Pinpoint the cell where the given text exists, returning its (x, y) midpoint coordinate. 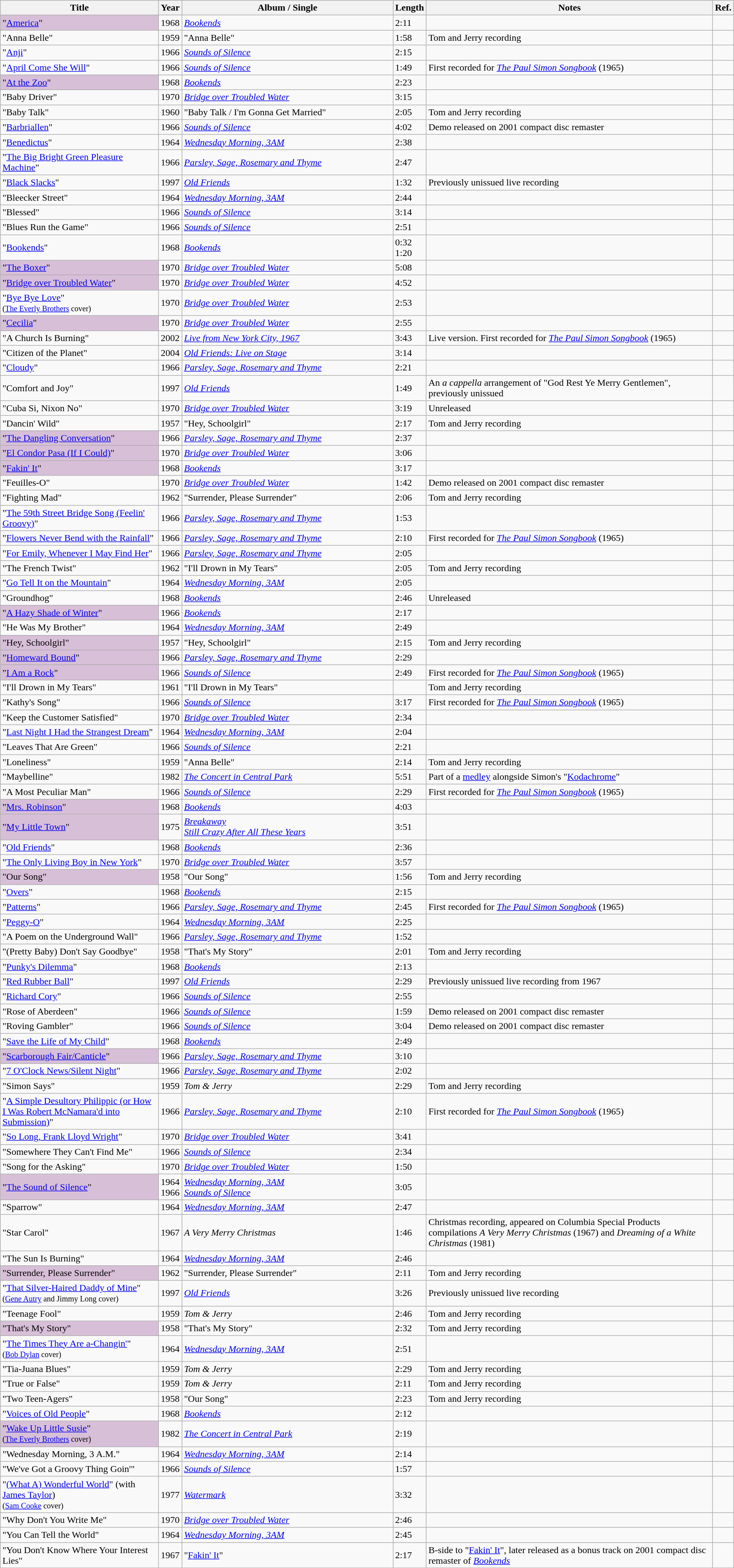
4:52 (409, 283)
1977 (170, 1494)
Part of a medley alongside Simon's "Kodachrome" (569, 777)
"We've Got a Groovy Thing Goin'" (80, 1469)
"A Poem on the Underground Wall" (80, 936)
"Citizen of the Planet" (80, 353)
19641966 (170, 1187)
"El Condor Pasa (If I Could)" (80, 453)
"Cloudy" (80, 368)
"That Silver-Haired Daddy of Mine"(Gene Autry and Jimmy Long cover) (80, 1294)
1:57 (409, 1469)
"Maybelline" (80, 777)
"The 59th Street Bridge Song (Feelin' Groovy)" (80, 518)
2:37 (409, 438)
2:53 (409, 303)
"Anji" (80, 53)
"A Most Peculiar Man" (80, 792)
1:46 (409, 1232)
"True or False" (80, 1384)
"Bleecker Street" (80, 197)
Album / Single (287, 8)
"The Only Living Boy in New York" (80, 862)
3:51 (409, 827)
"Punky's Dilemma" (80, 966)
"Rose of Aberdeen" (80, 1011)
3:26 (409, 1294)
Watermark (287, 1494)
"Barbriallen" (80, 127)
2:06 (409, 498)
"He Was My Brother" (80, 628)
"My Little Town" (80, 827)
1:56 (409, 877)
3:41 (409, 1137)
"Scarborough Fair/Canticle" (80, 1056)
"Go Tell It on the Mountain" (80, 583)
1:52 (409, 936)
3:06 (409, 453)
"Mrs. Robinson" (80, 807)
"The Boxer" (80, 268)
"Teenage Fool" (80, 1314)
"(What A) Wonderful World" (with James Taylor)(Sam Cooke cover) (80, 1494)
"Save the Life of My Child" (80, 1041)
"Why Don't You Write Me" (80, 1520)
"The Times They Are a-Changin'"(Bob Dylan cover) (80, 1348)
2:12 (409, 1414)
"Blessed" (80, 212)
2:13 (409, 966)
"Two Teen-Agers" (80, 1399)
2002 (170, 338)
"Keep the Customer Satisfied" (80, 717)
Title (80, 8)
"Patterns" (80, 907)
"The Big Bright Green Pleasure Machine" (80, 162)
"Voices of Old People" (80, 1414)
"You Don't Know Where Your Interest Lies" (80, 1555)
4:03 (409, 807)
"Black Slacks" (80, 182)
BreakawayStill Crazy After All These Years (287, 827)
"(Pretty Baby) Don't Say Goodbye" (80, 951)
"A Church Is Burning" (80, 338)
1:50 (409, 1167)
3:57 (409, 862)
"The Sun Is Burning" (80, 1258)
"At the Zoo" (80, 82)
"Bridge over Troubled Water" (80, 283)
"So Long, Frank Lloyd Wright" (80, 1137)
3:10 (409, 1056)
Notes (569, 8)
"April Come She Will" (80, 67)
"Wake Up Little Susie"(The Everly Brothers cover) (80, 1434)
"Roving Gambler" (80, 1026)
"The Sound of Silence" (80, 1187)
"You Can Tell the World" (80, 1535)
"Wednesday Morning, 3 A.M." (80, 1454)
"Star Carol" (80, 1232)
"Blues Run the Game" (80, 227)
3:19 (409, 408)
"Red Rubber Ball" (80, 982)
"Kathy's Song" (80, 702)
"Overs" (80, 892)
Wednesday Morning, 3AMSounds of Silence (287, 1187)
1961 (170, 687)
"Flowers Never Bend with the Rainfall" (80, 538)
"Old Friends" (80, 847)
1:53 (409, 518)
2:38 (409, 142)
1:58 (409, 38)
"Bye Bye Love"(The Everly Brothers cover) (80, 303)
"Tia-Juana Blues" (80, 1369)
"Dancin' Wild" (80, 423)
"Leaves That Are Green" (80, 747)
1975 (170, 827)
"Richard Cory" (80, 996)
2:32 (409, 1328)
1:59 (409, 1011)
1:32 (409, 182)
4:02 (409, 127)
2004 (170, 353)
"Peggy-O" (80, 922)
"A Simple Desultory Philippic (or How I Was Robert McNamara'd into Submission)" (80, 1111)
"The Dangling Conversation" (80, 438)
3:15 (409, 97)
"Bookends" (80, 248)
1960 (170, 112)
Old Friends: Live on Stage (287, 353)
2:01 (409, 951)
Live version. First recorded for The Paul Simon Songbook (1965) (569, 338)
"For Emily, Whenever I May Find Her" (80, 553)
"Benedictus" (80, 142)
Christmas recording, appeared on Columbia Special Products compilations A Very Merry Christmas (1967) and Dreaming of a White Christmas (1981) (569, 1232)
"Homeward Bound" (80, 657)
2:19 (409, 1434)
3:32 (409, 1494)
2:36 (409, 847)
"Groundhog" (80, 598)
2:44 (409, 197)
"Cuba Si, Nixon No" (80, 408)
"Somewhere They Can't Find Me" (80, 1152)
"Fighting Mad" (80, 498)
"America" (80, 23)
"The French Twist" (80, 568)
"Cecilia" (80, 323)
"Comfort and Joy" (80, 388)
"Feuilles-O" (80, 483)
"Baby Talk / I'm Gonna Get Married" (287, 112)
"I Am a Rock" (80, 672)
"A Hazy Shade of Winter" (80, 613)
Live from New York City, 1967 (287, 338)
A Very Merry Christmas (287, 1232)
B-side to "Fakin' It", later released as a bonus track on 2001 compact disc remaster of Bookends (569, 1555)
3:43 (409, 338)
Year (170, 8)
0:321:20 (409, 248)
5:08 (409, 268)
Previously unissued live recording from 1967 (569, 982)
"7 O'Clock News/Silent Night" (80, 1071)
5:51 (409, 777)
"Simon Says" (80, 1086)
"Loneliness" (80, 762)
3:04 (409, 1026)
"Last Night I Had the Strangest Dream" (80, 732)
"Song for the Asking" (80, 1167)
2:25 (409, 922)
An a cappella arrangement of "God Rest Ye Merry Gentlemen", previously unissued (569, 388)
Ref. (723, 8)
2:04 (409, 732)
"Sparrow" (80, 1207)
Length (409, 8)
"Baby Driver" (80, 97)
"Baby Talk" (80, 112)
2:02 (409, 1071)
1:42 (409, 483)
3:05 (409, 1187)
